Detect which cell encompasses the target text, then output its (x, y) center coordinate. 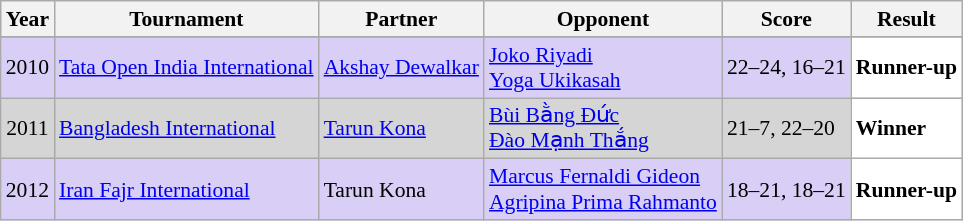
Opponent (603, 19)
2011 (28, 128)
Bùi Bằng Đức Đào Mạnh Thắng (603, 128)
22–24, 16–21 (786, 68)
Result (906, 19)
21–7, 22–20 (786, 128)
Joko Riyadi Yoga Ukikasah (603, 68)
2012 (28, 190)
Tournament (186, 19)
Akshay Dewalkar (402, 68)
Iran Fajr International (186, 190)
Score (786, 19)
18–21, 18–21 (786, 190)
Bangladesh International (186, 128)
Tata Open India International (186, 68)
Year (28, 19)
Marcus Fernaldi Gideon Agripina Prima Rahmanto (603, 190)
Partner (402, 19)
2010 (28, 68)
Winner (906, 128)
